Pinpoint the cell where the given text exists, returning its [X, Y] midpoint coordinate. 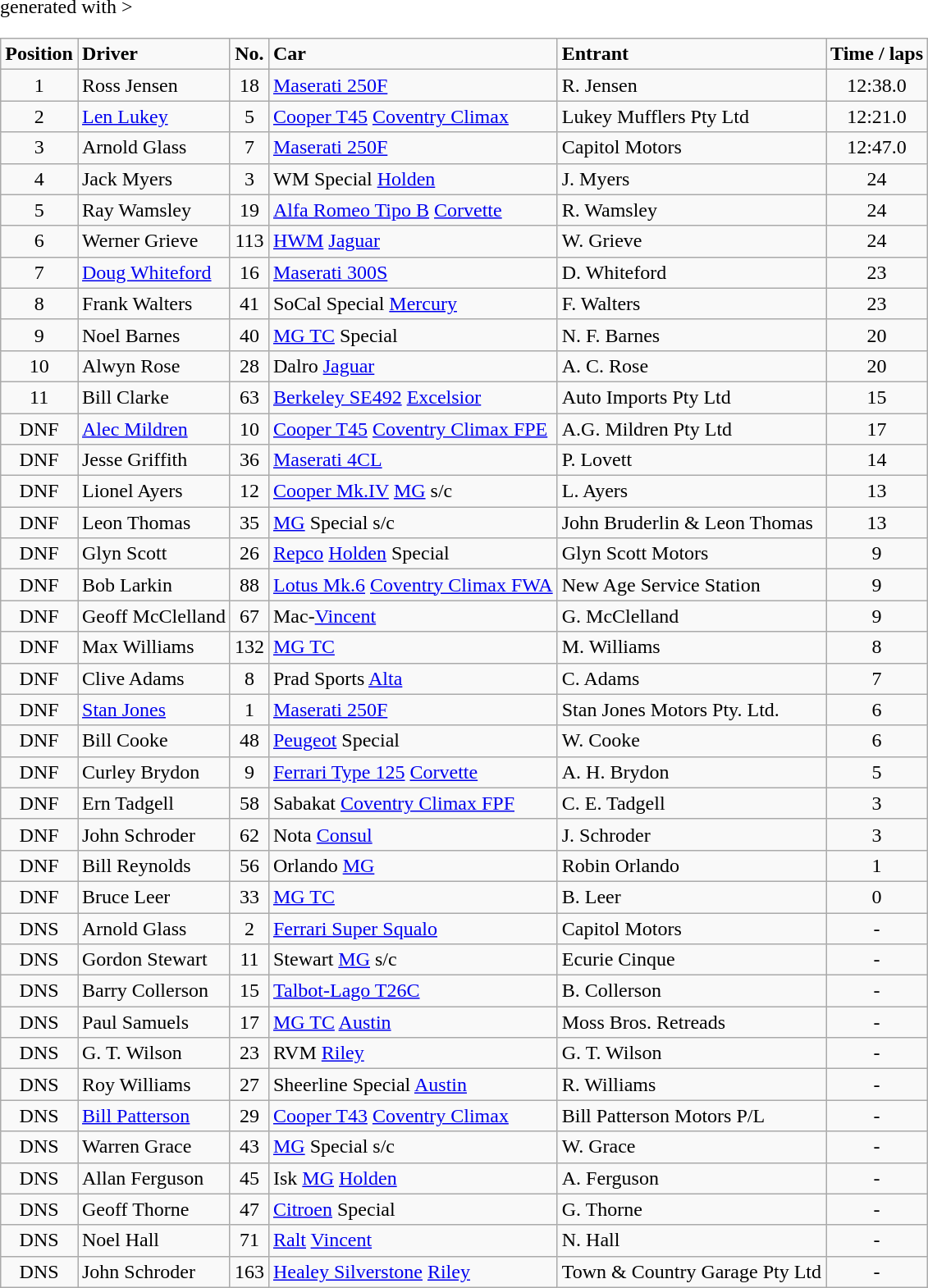
58 [249, 803]
Prad Sports Alta [413, 678]
B. Collerson [691, 991]
Peugeot Special [413, 741]
Bill Patterson Motors P/L [691, 1116]
Gordon Stewart [153, 960]
Alec Mildren [153, 429]
48 [249, 741]
C. Adams [691, 678]
Nota Consul [413, 834]
56 [249, 866]
Position [39, 54]
R. Jensen [691, 85]
Ross Jensen [153, 85]
Len Lukey [153, 116]
Entrant [691, 54]
MG TC Austin [413, 1022]
A. C. Rose [691, 366]
W. Grace [691, 1147]
Town & Country Garage Pty Ltd [691, 1272]
Maserati 4CL [413, 460]
26 [249, 554]
67 [249, 616]
Stewart MG s/c [413, 960]
Moss Bros. Retreads [691, 1022]
A. H. Brydon [691, 772]
Ecurie Cinque [691, 960]
16 [249, 272]
14 [877, 460]
Bill Clarke [153, 397]
No. [249, 54]
35 [249, 523]
Maserati 300S [413, 272]
Car [413, 54]
Doug Whiteford [153, 272]
Jesse Griffith [153, 460]
Dalro Jaguar [413, 366]
47 [249, 1209]
Citroen Special [413, 1209]
4 [39, 179]
Auto Imports Pty Ltd [691, 397]
Glyn Scott Motors [691, 554]
Cooper T43 Coventry Climax [413, 1116]
Lotus Mk.6 Coventry Climax FWA [413, 585]
R. Wamsley [691, 210]
132 [249, 647]
29 [249, 1116]
Barry Collerson [153, 991]
Ern Tadgell [153, 803]
D. Whiteford [691, 272]
W. Grieve [691, 241]
Repco Holden Special [413, 554]
Ray Wamsley [153, 210]
12:21.0 [877, 116]
Orlando MG [413, 866]
Lionel Ayers [153, 491]
Geoff Thorne [153, 1209]
N. Hall [691, 1240]
A.G. Mildren Pty Ltd [691, 429]
Bill Patterson [153, 1116]
0 [877, 897]
Stan Jones Motors Pty. Ltd. [691, 710]
Paul Samuels [153, 1022]
SoCal Special Mercury [413, 304]
B. Leer [691, 897]
45 [249, 1178]
Glyn Scott [153, 554]
Noel Barnes [153, 335]
RVM Riley [413, 1053]
40 [249, 335]
12 [249, 491]
P. Lovett [691, 460]
Bill Cooke [153, 741]
Time / laps [877, 54]
Werner Grieve [153, 241]
Cooper T45 Coventry Climax [413, 116]
L. Ayers [691, 491]
88 [249, 585]
Stan Jones [153, 710]
W. Cooke [691, 741]
33 [249, 897]
Geoff McClelland [153, 616]
Roy Williams [153, 1085]
WM Special Holden [413, 179]
12:38.0 [877, 85]
Berkeley SE492 Excelsior [413, 397]
12:47.0 [877, 148]
62 [249, 834]
Warren Grace [153, 1147]
Lukey Mufflers Pty Ltd [691, 116]
J. Schroder [691, 834]
Jack Myers [153, 179]
N. F. Barnes [691, 335]
Ferrari Type 125 Corvette [413, 772]
Alfa Romeo Tipo B Corvette [413, 210]
36 [249, 460]
113 [249, 241]
71 [249, 1240]
19 [249, 210]
Cooper T45 Coventry Climax FPE [413, 429]
Allan Ferguson [153, 1178]
J. Myers [691, 179]
A. Ferguson [691, 1178]
41 [249, 304]
HWM Jaguar [413, 241]
43 [249, 1147]
R. Williams [691, 1085]
F. Walters [691, 304]
Frank Walters [153, 304]
Isk MG Holden [413, 1178]
MG TC Special [413, 335]
Bob Larkin [153, 585]
Ralt Vincent [413, 1240]
Alwyn Rose [153, 366]
Curley Brydon [153, 772]
John Bruderlin & Leon Thomas [691, 523]
Robin Orlando [691, 866]
Healey Silverstone Riley [413, 1272]
Driver [153, 54]
Bruce Leer [153, 897]
Noel Hall [153, 1240]
Ferrari Super Squalo [413, 928]
G. McClelland [691, 616]
163 [249, 1272]
63 [249, 397]
Talbot-Lago T26C [413, 991]
18 [249, 85]
Bill Reynolds [153, 866]
Clive Adams [153, 678]
Mac-Vincent [413, 616]
Cooper Mk.IV MG s/c [413, 491]
Max Williams [153, 647]
27 [249, 1085]
Sabakat Coventry Climax FPF [413, 803]
M. Williams [691, 647]
G. Thorne [691, 1209]
28 [249, 366]
Leon Thomas [153, 523]
Sheerline Special Austin [413, 1085]
New Age Service Station [691, 585]
C. E. Tadgell [691, 803]
